Output the (x, y) coordinate of the center of the cell containing the given text.  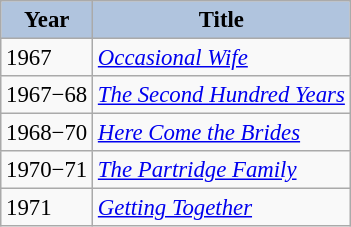
Title (222, 20)
Getting Together (222, 208)
The Partridge Family (222, 170)
1968−70 (47, 133)
The Second Hundred Years (222, 95)
1967−68 (47, 95)
Here Come the Brides (222, 133)
1971 (47, 208)
Occasional Wife (222, 58)
1967 (47, 58)
1970−71 (47, 170)
Year (47, 20)
